Detect which cell encompasses the target text, then output its (X, Y) center coordinate. 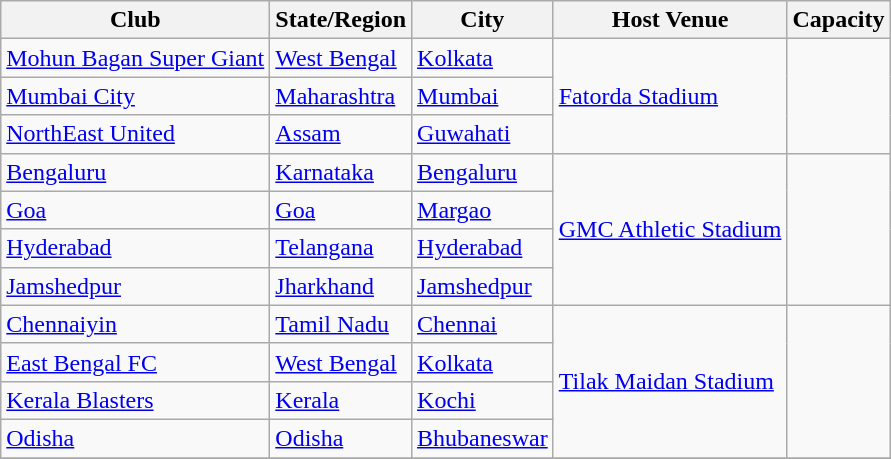
City (483, 20)
Fatorda Stadium (670, 96)
Guwahati (483, 134)
Chennai (483, 324)
Karnataka (341, 172)
East Bengal FC (136, 362)
Chennaiyin (136, 324)
Host Venue (670, 20)
Margao (483, 210)
Mumbai City (136, 96)
Kerala Blasters (136, 400)
GMC Athletic Stadium (670, 229)
Bhubaneswar (483, 438)
Mohun Bagan Super Giant (136, 58)
Maharashtra (341, 96)
NorthEast United (136, 134)
Telangana (341, 248)
Jharkhand (341, 286)
Tamil Nadu (341, 324)
Club (136, 20)
Kerala (341, 400)
Mumbai (483, 96)
Kochi (483, 400)
Tilak Maidan Stadium (670, 381)
Assam (341, 134)
State/Region (341, 20)
Capacity (838, 20)
